Return (x, y) of the center of cell containing provided text 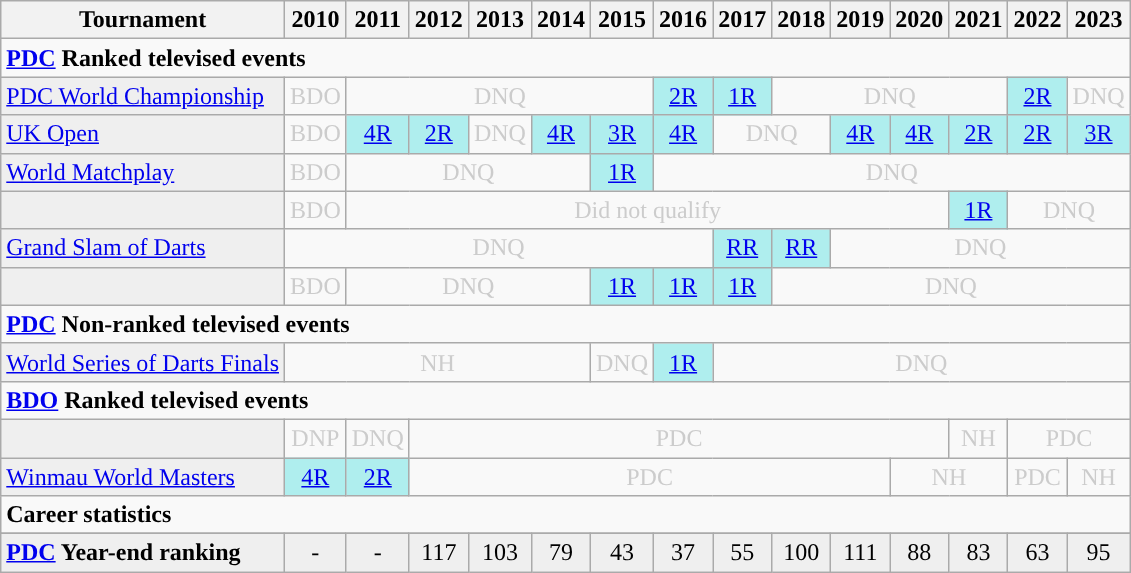
DNP (316, 438)
Tournament (143, 20)
117 (438, 553)
95 (1098, 553)
Grand Slam of Darts (143, 248)
88 (920, 553)
World Matchplay (143, 172)
43 (622, 553)
55 (742, 553)
103 (500, 553)
2015 (622, 20)
Winmau World Masters (143, 477)
UK Open (143, 134)
Career statistics (566, 515)
2018 (802, 20)
100 (802, 553)
2011 (378, 20)
World Series of Darts Finals (143, 362)
PDC World Championship (143, 96)
2017 (742, 20)
PDC Year-end ranking (143, 553)
2023 (1098, 20)
2021 (978, 20)
2010 (316, 20)
2016 (684, 20)
83 (978, 553)
2022 (1038, 20)
Did not qualify (648, 210)
BDO Ranked televised events (566, 400)
2019 (860, 20)
2020 (920, 20)
63 (1038, 553)
2014 (560, 20)
37 (684, 553)
PDC Ranked televised events (566, 58)
PDC Non-ranked televised events (566, 324)
79 (560, 553)
2013 (500, 20)
2012 (438, 20)
111 (860, 553)
